Scan for the cell matching the given text and deliver its [X, Y] coordinate at center. 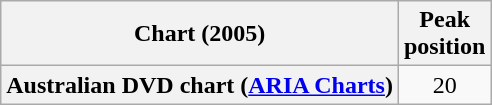
20 [444, 85]
Peakposition [444, 34]
Australian DVD chart (ARIA Charts) [200, 85]
Chart (2005) [200, 34]
